Pinpoint the cell where the given text exists, returning its (X, Y) midpoint coordinate. 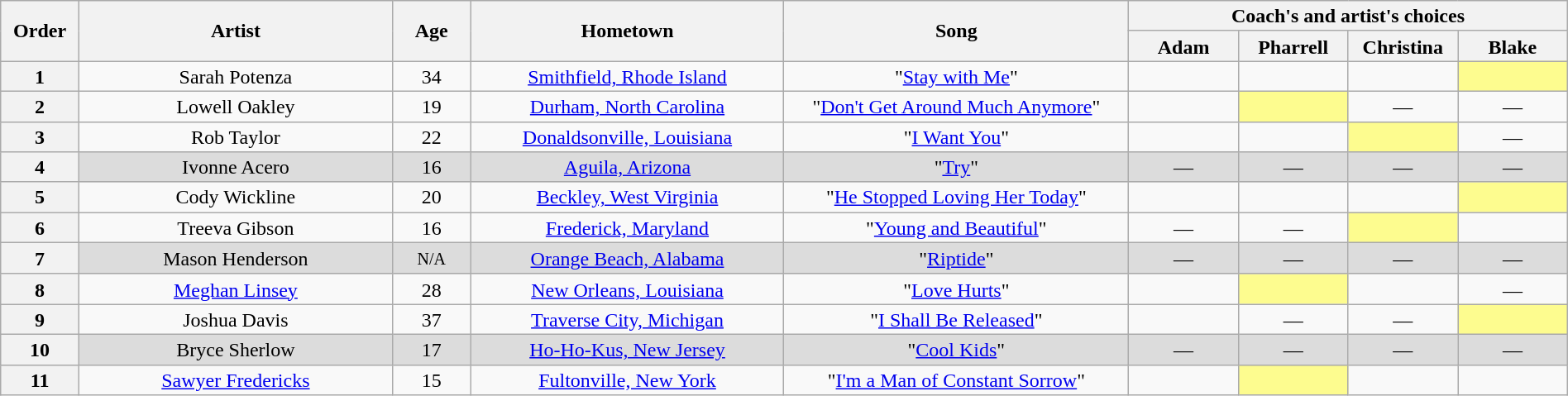
Orange Beach, Alabama (627, 258)
Age (432, 31)
N/A (432, 258)
Sarah Potenza (235, 76)
20 (432, 197)
2 (40, 106)
Ho-Ho-Kus, New Jersey (627, 349)
New Orleans, Louisiana (627, 289)
19 (432, 106)
7 (40, 258)
Blake (1513, 46)
Frederick, Maryland (627, 228)
Rob Taylor (235, 137)
Order (40, 31)
28 (432, 289)
Bryce Sherlow (235, 349)
Mason Henderson (235, 258)
Beckley, West Virginia (627, 197)
Adam (1184, 46)
Song (956, 31)
"Stay with Me" (956, 76)
Meghan Linsey (235, 289)
Aguila, Arizona (627, 167)
4 (40, 167)
10 (40, 349)
"I Shall Be Released" (956, 319)
6 (40, 228)
17 (432, 349)
Cody Wickline (235, 197)
"Riptide" (956, 258)
Joshua Davis (235, 319)
Fultonville, New York (627, 380)
Artist (235, 31)
Smithfield, Rhode Island (627, 76)
9 (40, 319)
Donaldsonville, Louisiana (627, 137)
Pharrell (1293, 46)
Treeva Gibson (235, 228)
8 (40, 289)
Christina (1403, 46)
Lowell Oakley (235, 106)
Sawyer Fredericks (235, 380)
3 (40, 137)
Ivonne Acero (235, 167)
5 (40, 197)
"Cool Kids" (956, 349)
"Young and Beautiful" (956, 228)
"Love Hurts" (956, 289)
37 (432, 319)
"Try" (956, 167)
"He Stopped Loving Her Today" (956, 197)
11 (40, 380)
1 (40, 76)
"Don't Get Around Much Anymore" (956, 106)
34 (432, 76)
"I'm a Man of Constant Sorrow" (956, 380)
22 (432, 137)
Durham, North Carolina (627, 106)
15 (432, 380)
Coach's and artist's choices (1348, 17)
Traverse City, Michigan (627, 319)
Hometown (627, 31)
"I Want You" (956, 137)
